Capture the cell that displays the provided text and extract its (X, Y) central coordinate. 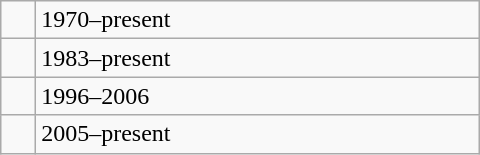
1970–present (258, 20)
1996–2006 (258, 96)
1983–present (258, 58)
2005–present (258, 134)
